Provide the [X, Y] coordinate of the cell's center where the given text is located.  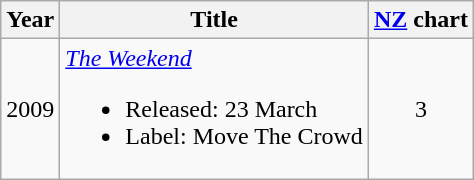
Year [30, 20]
2009 [30, 109]
Title [214, 20]
3 [420, 109]
NZ chart [420, 20]
The WeekendReleased: 23 MarchLabel: Move The Crowd [214, 109]
